Output the [X, Y] coordinate of the center of the cell containing the given text.  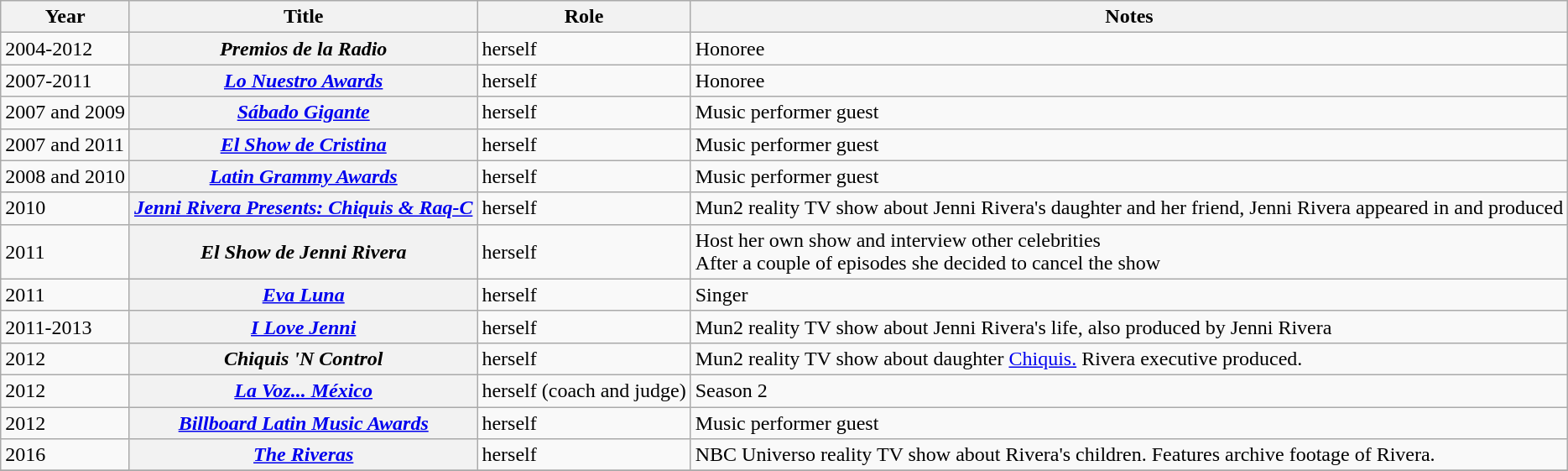
El Show de Cristina [303, 144]
2007-2011 [65, 81]
Role [584, 17]
Year [65, 17]
2011-2013 [65, 327]
2007 and 2011 [65, 144]
Mun2 reality TV show about Jenni Rivera's daughter and her friend, Jenni Rivera appeared in and produced [1129, 208]
2008 and 2010 [65, 176]
Notes [1129, 17]
Mun2 reality TV show about Jenni Rivera's life, also produced by Jenni Rivera [1129, 327]
Latin Grammy Awards [303, 176]
Chiquis 'N Control [303, 358]
Premios de la Radio [303, 49]
El Show de Jenni Rivera [303, 252]
Billboard Latin Music Awards [303, 422]
Season 2 [1129, 390]
Host her own show and interview other celebritiesAfter a couple of episodes she decided to cancel the show [1129, 252]
2007 and 2009 [65, 113]
2004-2012 [65, 49]
NBC Universo reality TV show about Rivera's children. Features archive footage of Rivera. [1129, 455]
The Riveras [303, 455]
Title [303, 17]
Mun2 reality TV show about daughter Chiquis. Rivera executive produced. [1129, 358]
La Voz... México [303, 390]
2010 [65, 208]
Eva Luna [303, 295]
Jenni Rivera Presents: Chiquis & Raq-C [303, 208]
Lo Nuestro Awards [303, 81]
I Love Jenni [303, 327]
Sábado Gigante [303, 113]
Singer [1129, 295]
herself (coach and judge) [584, 390]
2016 [65, 455]
